Extract the [x, y] coordinate from the center of the cell holding the provided text.  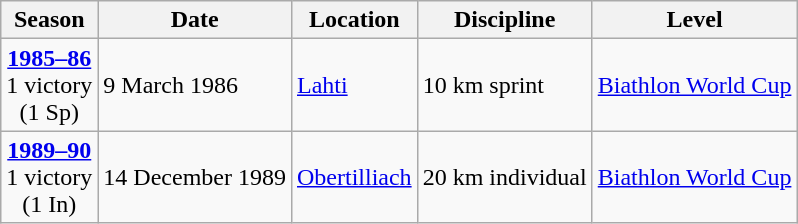
20 km individual [504, 177]
Date [195, 20]
9 March 1986 [195, 85]
Obertilliach [354, 177]
Discipline [504, 20]
10 km sprint [504, 85]
1985–86 1 victory (1 Sp) [50, 85]
14 December 1989 [195, 177]
Lahti [354, 85]
1989–90 1 victory (1 In) [50, 177]
Season [50, 20]
Location [354, 20]
Level [694, 20]
